Capture the cell that displays the provided text and extract its [X, Y] central coordinate. 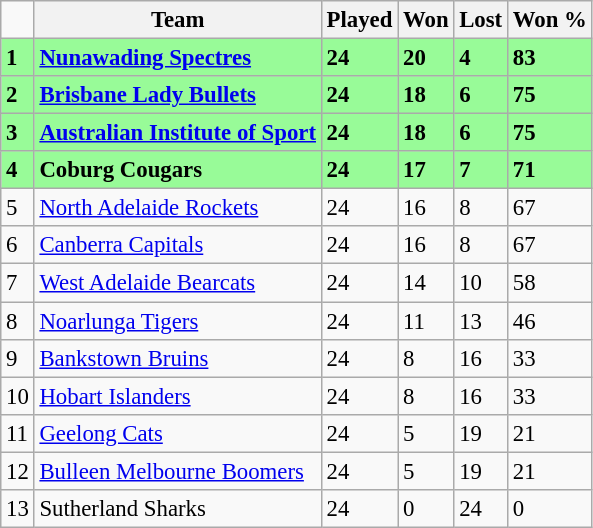
Played [359, 20]
Sutherland Sharks [178, 509]
2 [18, 95]
20 [426, 58]
3 [18, 133]
83 [550, 58]
12 [18, 471]
58 [550, 283]
Canberra Capitals [178, 245]
1 [18, 58]
West Adelaide Bearcats [178, 283]
North Adelaide Rockets [178, 208]
Bankstown Bruins [178, 358]
Nunawading Spectres [178, 58]
Noarlunga Tigers [178, 321]
9 [18, 358]
14 [426, 283]
Geelong Cats [178, 433]
71 [550, 170]
Lost [481, 20]
Brisbane Lady Bullets [178, 95]
Team [178, 20]
Bulleen Melbourne Boomers [178, 471]
Australian Institute of Sport [178, 133]
Won % [550, 20]
Coburg Cougars [178, 170]
17 [426, 170]
46 [550, 321]
Hobart Islanders [178, 396]
Won [426, 20]
